Search for the cell housing the specified text and yield its [X, Y] center coordinate. 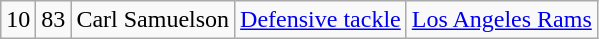
10 [18, 20]
83 [54, 20]
Carl Samuelson [153, 20]
Los Angeles Rams [502, 20]
Defensive tackle [321, 20]
